Scan for the cell matching the given text and deliver its (X, Y) coordinate at center. 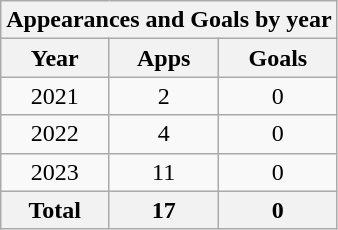
2 (164, 96)
Total (55, 210)
2021 (55, 96)
17 (164, 210)
Goals (278, 58)
11 (164, 172)
4 (164, 134)
2022 (55, 134)
Year (55, 58)
Appearances and Goals by year (169, 20)
2023 (55, 172)
Apps (164, 58)
